Identify which cell holds the provided text, then report its [X, Y] central coordinate. 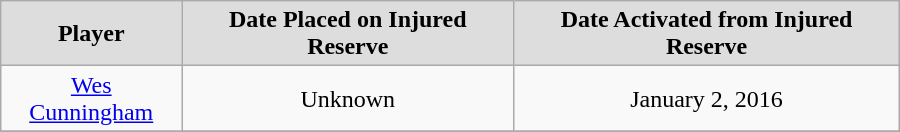
January 2, 2016 [706, 98]
Player [92, 34]
Date Activated from Injured Reserve [706, 34]
Unknown [348, 98]
Date Placed on Injured Reserve [348, 34]
Wes Cunningham [92, 98]
